Find where the given text appears and provide that cell's center as (X, Y) coordinate. 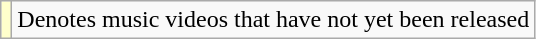
Denotes music videos that have not yet been released (274, 20)
